For the text-containing cell, return its midpoint in (x, y) coordinate format. 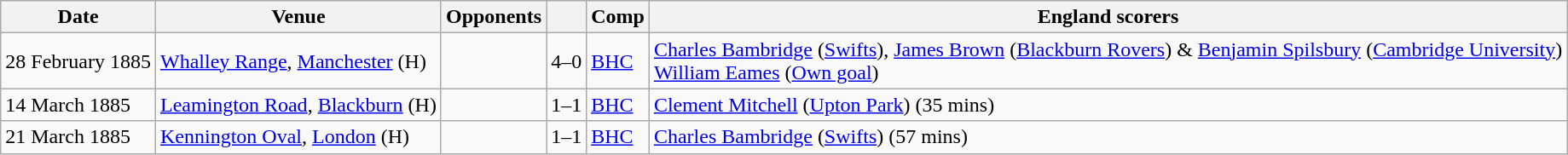
Opponents (493, 17)
28 February 1885 (78, 61)
21 March 1885 (78, 137)
Comp (618, 17)
Clement Mitchell (Upton Park) (35 mins) (1108, 105)
Kennington Oval, London (H) (298, 137)
4–0 (566, 61)
England scorers (1108, 17)
14 March 1885 (78, 105)
Venue (298, 17)
Date (78, 17)
Leamington Road, Blackburn (H) (298, 105)
Charles Bambridge (Swifts) (57 mins) (1108, 137)
Charles Bambridge (Swifts), James Brown (Blackburn Rovers) & Benjamin Spilsbury (Cambridge University) William Eames (Own goal) (1108, 61)
Whalley Range, Manchester (H) (298, 61)
